Extract the [x, y] coordinate from the center of the cell holding the provided text.  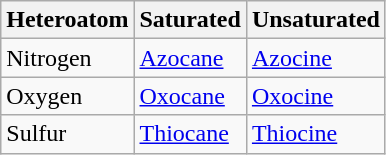
Azocane [190, 58]
Oxocane [190, 96]
Saturated [190, 20]
Heteroatom [68, 20]
Oxygen [68, 96]
Azocine [316, 58]
Thiocane [190, 134]
Unsaturated [316, 20]
Sulfur [68, 134]
Oxocine [316, 96]
Nitrogen [68, 58]
Thiocine [316, 134]
